Capture the cell that displays the provided text and extract its [X, Y] central coordinate. 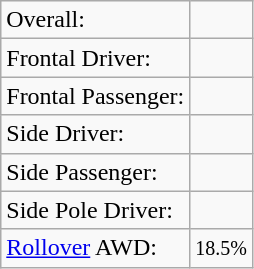
18.5% [222, 248]
Side Driver: [96, 134]
Frontal Driver: [96, 58]
Overall: [96, 20]
Side Passenger: [96, 172]
Rollover AWD: [96, 248]
Side Pole Driver: [96, 210]
Frontal Passenger: [96, 96]
